Search for the cell housing the specified text and yield its (X, Y) center coordinate. 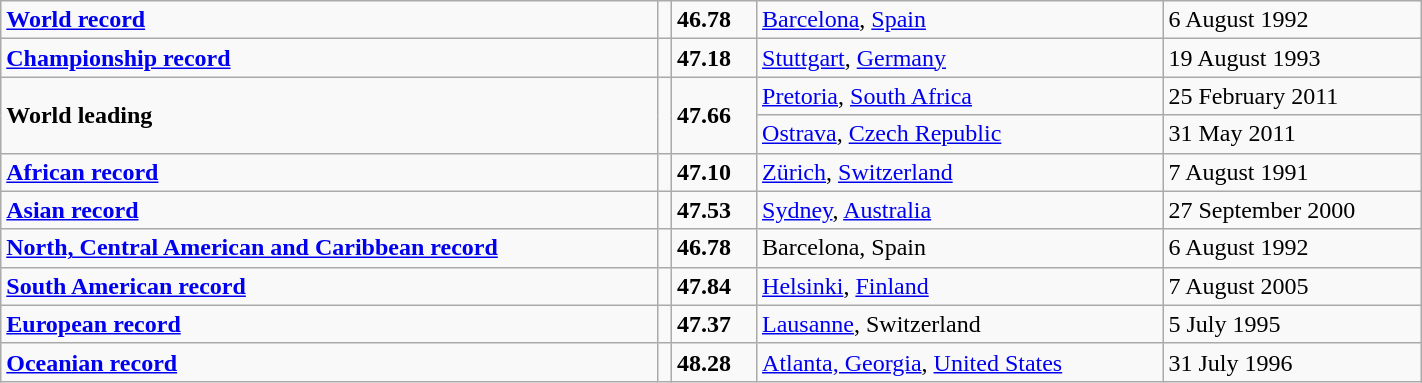
Sydney, Australia (960, 210)
Oceanian record (329, 362)
South American record (329, 286)
47.10 (714, 172)
47.37 (714, 324)
5 July 1995 (1292, 324)
47.66 (714, 115)
World leading (329, 115)
Championship record (329, 58)
48.28 (714, 362)
47.18 (714, 58)
47.53 (714, 210)
Atlanta, Georgia, United States (960, 362)
25 February 2011 (1292, 96)
Lausanne, Switzerland (960, 324)
World record (329, 20)
27 September 2000 (1292, 210)
Asian record (329, 210)
Pretoria, South Africa (960, 96)
African record (329, 172)
19 August 1993 (1292, 58)
31 May 2011 (1292, 134)
European record (329, 324)
Stuttgart, Germany (960, 58)
47.84 (714, 286)
7 August 1991 (1292, 172)
North, Central American and Caribbean record (329, 248)
Helsinki, Finland (960, 286)
7 August 2005 (1292, 286)
31 July 1996 (1292, 362)
Ostrava, Czech Republic (960, 134)
Zürich, Switzerland (960, 172)
